Determine the [X, Y] coordinate at the center of the cell enclosing the given text.  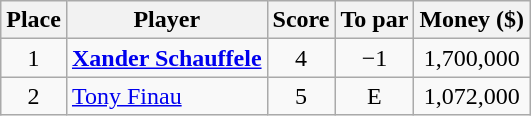
Xander Schauffele [166, 58]
1,072,000 [472, 96]
Player [166, 20]
2 [34, 96]
Score [301, 20]
Money ($) [472, 20]
4 [301, 58]
E [374, 96]
1,700,000 [472, 58]
Tony Finau [166, 96]
5 [301, 96]
−1 [374, 58]
Place [34, 20]
To par [374, 20]
1 [34, 58]
